Identify which cell holds the provided text, then report its (X, Y) central coordinate. 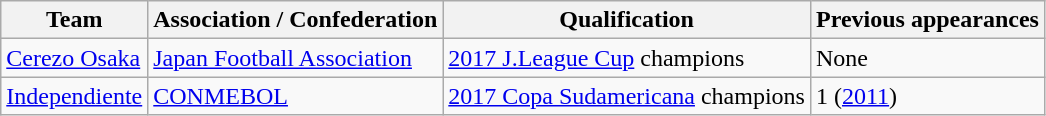
Previous appearances (927, 20)
Cerezo Osaka (74, 58)
1 (2011) (927, 96)
None (927, 58)
Team (74, 20)
Independiente (74, 96)
CONMEBOL (296, 96)
2017 J.League Cup champions (627, 58)
2017 Copa Sudamericana champions (627, 96)
Japan Football Association (296, 58)
Qualification (627, 20)
Association / Confederation (296, 20)
